Pinpoint the cell where the given text exists, returning its (X, Y) midpoint coordinate. 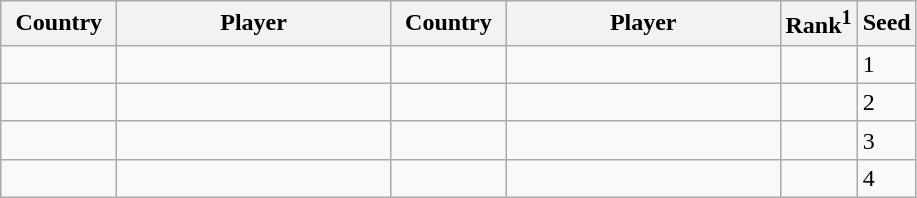
Seed (886, 24)
3 (886, 140)
4 (886, 178)
2 (886, 102)
Rank1 (818, 24)
1 (886, 64)
